Output the [X, Y] coordinate of the center of the cell containing the given text.  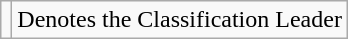
Denotes the Classification Leader [180, 20]
